Detect which cell encompasses the target text, then output its [x, y] center coordinate. 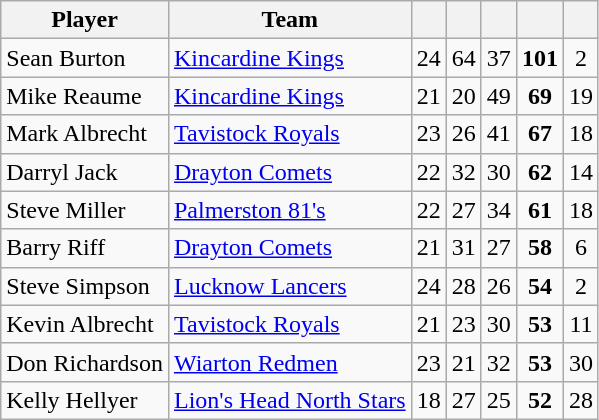
64 [464, 58]
34 [498, 210]
Palmerston 81's [290, 210]
54 [540, 286]
37 [498, 58]
11 [580, 324]
14 [580, 172]
Lion's Head North Stars [290, 400]
Darryl Jack [85, 172]
Kelly Hellyer [85, 400]
49 [498, 96]
25 [498, 400]
62 [540, 172]
52 [540, 400]
101 [540, 58]
Mike Reaume [85, 96]
6 [580, 248]
58 [540, 248]
19 [580, 96]
61 [540, 210]
Don Richardson [85, 362]
Steve Miller [85, 210]
Lucknow Lancers [290, 286]
Kevin Albrecht [85, 324]
67 [540, 134]
Barry Riff [85, 248]
41 [498, 134]
Mark Albrecht [85, 134]
Steve Simpson [85, 286]
Team [290, 20]
Player [85, 20]
31 [464, 248]
Sean Burton [85, 58]
20 [464, 96]
69 [540, 96]
Wiarton Redmen [290, 362]
